From the cell containing the given text, extract its center point as [x, y] coordinate. 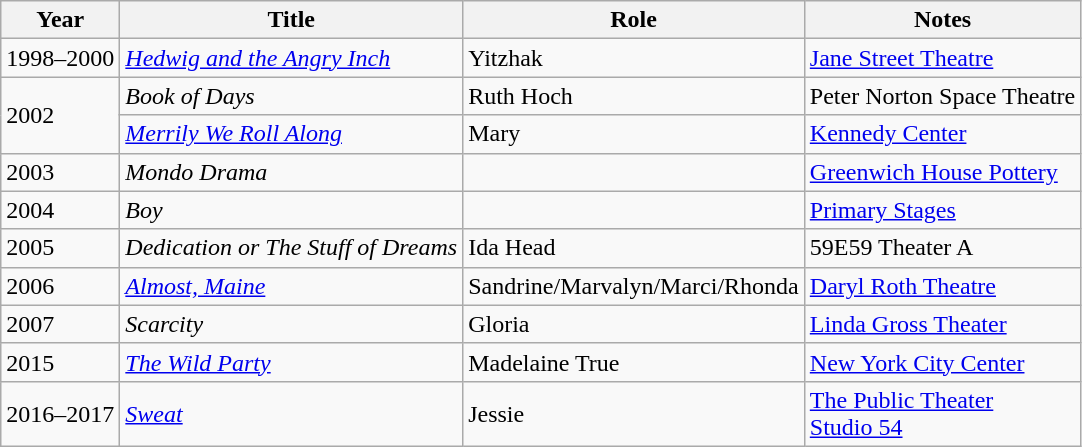
59E59 Theater A [942, 248]
Ida Head [634, 248]
Primary Stages [942, 210]
Ruth Hoch [634, 96]
Linda Gross Theater [942, 324]
The Public TheaterStudio 54 [942, 414]
2006 [60, 286]
Yitzhak [634, 58]
2015 [60, 362]
2002 [60, 115]
Dedication or The Stuff of Dreams [292, 248]
Book of Days [292, 96]
The Wild Party [292, 362]
Scarcity [292, 324]
Mondo Drama [292, 172]
2004 [60, 210]
2016–2017 [60, 414]
Hedwig and the Angry Inch [292, 58]
Title [292, 20]
2005 [60, 248]
Madelaine True [634, 362]
Gloria [634, 324]
Mary [634, 134]
Daryl Roth Theatre [942, 286]
Greenwich House Pottery [942, 172]
Boy [292, 210]
Jessie [634, 414]
Kennedy Center [942, 134]
1998–2000 [60, 58]
Jane Street Theatre [942, 58]
2003 [60, 172]
New York City Center [942, 362]
Merrily We Roll Along [292, 134]
Sandrine/Marvalyn/Marci/Rhonda [634, 286]
Almost, Maine [292, 286]
Year [60, 20]
Sweat [292, 414]
Role [634, 20]
2007 [60, 324]
Peter Norton Space Theatre [942, 96]
Notes [942, 20]
